Provide the [x, y] coordinate of the cell's center where the given text is located.  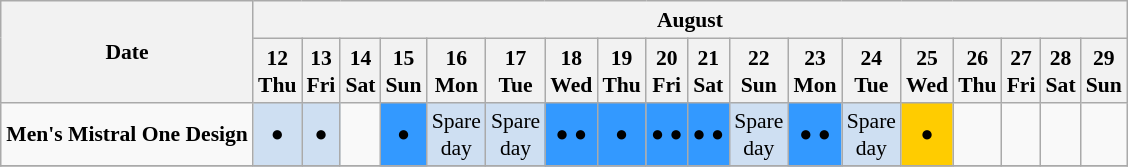
25Wed [927, 70]
28Sat [1061, 70]
27Fri [1022, 70]
Men's Mistral One Design [127, 134]
12Thu [278, 70]
14Sat [360, 70]
24Tue [872, 70]
16Mon [456, 70]
26Thu [978, 70]
15Sun [404, 70]
18Wed [571, 70]
23Mon [814, 70]
13Fri [322, 70]
20Fri [667, 70]
19Thu [622, 70]
17Tue [516, 70]
Date [127, 52]
21Sat [708, 70]
29Sun [1104, 70]
22Sun [758, 70]
August [690, 20]
